Output the (x, y) coordinate of the center of the cell containing the given text.  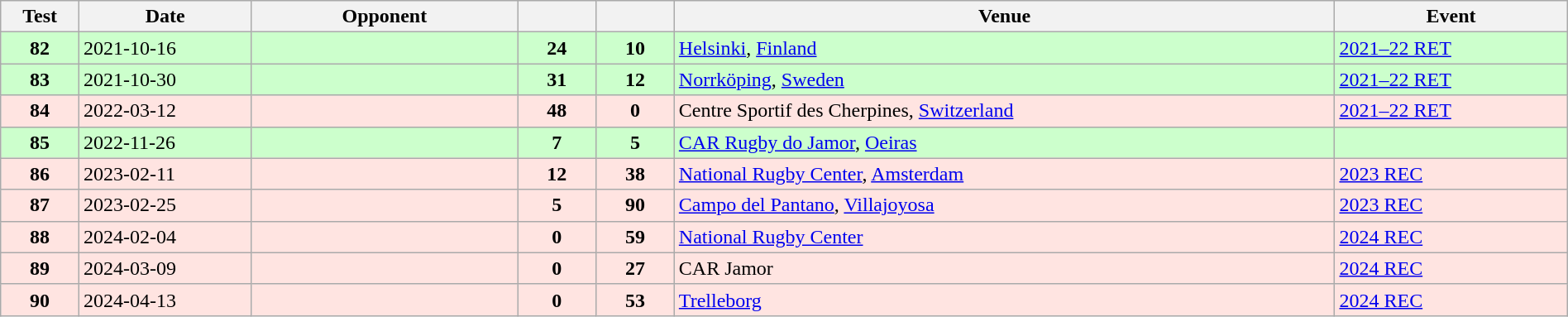
84 (40, 111)
10 (635, 48)
53 (635, 300)
Venue (1004, 17)
89 (40, 268)
Event (1451, 17)
Opponent (385, 17)
2024-04-13 (165, 300)
24 (557, 48)
CAR Rugby do Jamor, Oeiras (1004, 142)
2022-03-12 (165, 111)
Trelleborg (1004, 300)
Helsinki, Finland (1004, 48)
86 (40, 174)
87 (40, 205)
88 (40, 237)
Test (40, 17)
2021-10-30 (165, 79)
National Rugby Center, Amsterdam (1004, 174)
7 (557, 142)
2022-11-26 (165, 142)
83 (40, 79)
Date (165, 17)
38 (635, 174)
82 (40, 48)
2021-10-16 (165, 48)
CAR Jamor (1004, 268)
85 (40, 142)
48 (557, 111)
Centre Sportif des Cherpines, Switzerland (1004, 111)
2024-03-09 (165, 268)
2023-02-25 (165, 205)
2023-02-11 (165, 174)
31 (557, 79)
Campo del Pantano, Villajoyosa (1004, 205)
27 (635, 268)
59 (635, 237)
2024-02-04 (165, 237)
Norrköping, Sweden (1004, 79)
National Rugby Center (1004, 237)
